Identify which cell holds the provided text, then report its (X, Y) central coordinate. 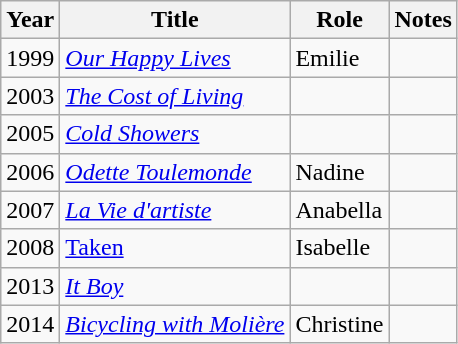
Taken (175, 248)
2014 (30, 324)
Isabelle (340, 248)
Title (175, 20)
Nadine (340, 172)
Bicycling with Molière (175, 324)
La Vie d'artiste (175, 210)
2006 (30, 172)
2013 (30, 286)
The Cost of Living (175, 96)
1999 (30, 58)
2003 (30, 96)
2008 (30, 248)
Our Happy Lives (175, 58)
Emilie (340, 58)
Odette Toulemonde (175, 172)
2005 (30, 134)
It Boy (175, 286)
Notes (423, 20)
2007 (30, 210)
Christine (340, 324)
Year (30, 20)
Anabella (340, 210)
Role (340, 20)
Cold Showers (175, 134)
